Provide the (x, y) coordinate of the cell's center where the given text is located.  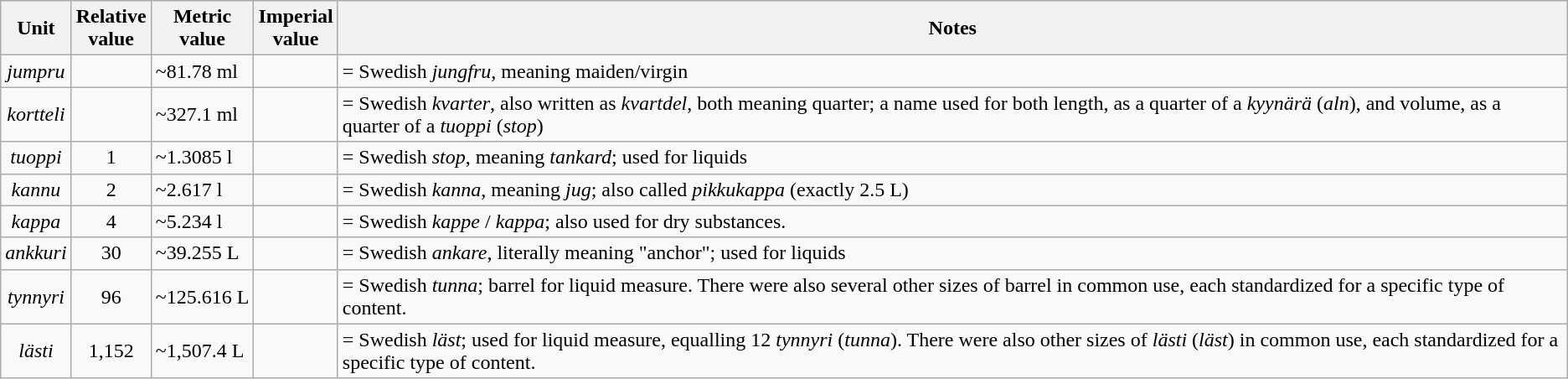
Unit (36, 29)
30 (111, 253)
~327.1 ml (203, 114)
~125.616 L (203, 297)
= Swedish ankare, literally meaning "anchor"; used for liquids (952, 253)
~1.3085 l (203, 158)
1,152 (111, 350)
~39.255 L (203, 253)
2 (111, 189)
96 (111, 297)
ankkuri (36, 253)
~1,507.4 L (203, 350)
= Swedish stop, meaning tankard; used for liquids (952, 158)
jumpru (36, 71)
~81.78 ml (203, 71)
kappa (36, 221)
= Swedish jungfru, meaning maiden/virgin (952, 71)
kannu (36, 189)
= Swedish kappe / kappa; also used for dry substances. (952, 221)
4 (111, 221)
~2.617 l (203, 189)
~5.234 l (203, 221)
lästi (36, 350)
Notes (952, 29)
Relativevalue (111, 29)
1 (111, 158)
Imperialvalue (296, 29)
tynnyri (36, 297)
kortteli (36, 114)
= Swedish kanna, meaning jug; also called pikkukappa (exactly 2.5 L) (952, 189)
tuoppi (36, 158)
Metricvalue (203, 29)
